Return the (x, y) coordinate for the center point of the cell that contains the specified text.  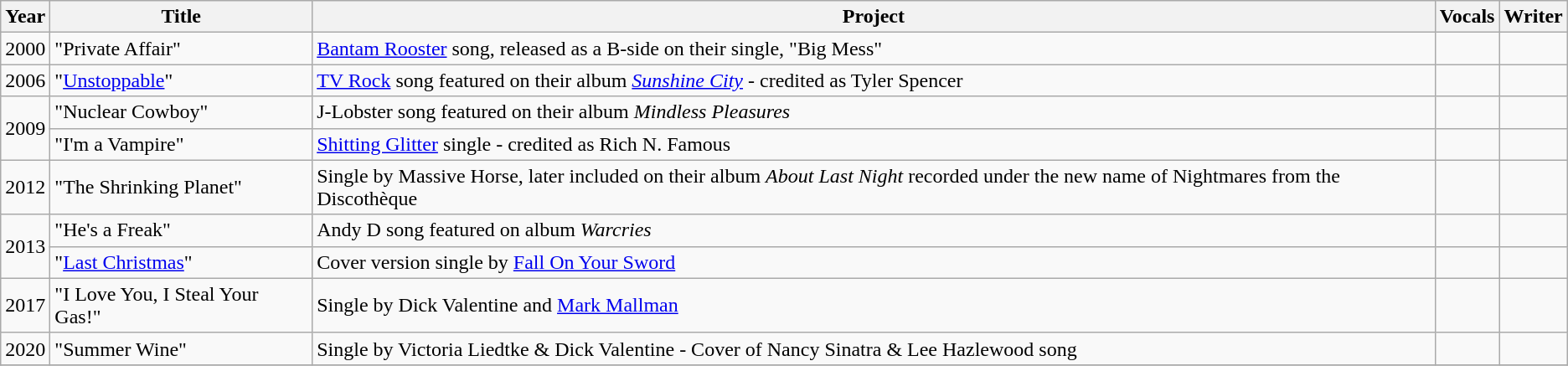
Single by Victoria Liedtke & Dick Valentine - Cover of Nancy Sinatra & Lee Hazlewood song (874, 348)
Single by Dick Valentine and Mark Mallman (874, 305)
2020 (25, 348)
Vocals (1467, 17)
Cover version single by Fall On Your Sword (874, 262)
"Nuclear Cowboy" (181, 112)
2009 (25, 128)
Project (874, 17)
J-Lobster song featured on their album Mindless Pleasures (874, 112)
Single by Massive Horse, later included on their album About Last Night recorded under the new name of Nightmares from the Discothèque (874, 188)
Andy D song featured on album Warcries (874, 230)
2017 (25, 305)
"Unstoppable" (181, 80)
"The Shrinking Planet" (181, 188)
"I Love You, I Steal Your Gas!" (181, 305)
"Summer Wine" (181, 348)
Writer (1533, 17)
2013 (25, 246)
Title (181, 17)
Shitting Glitter single - credited as Rich N. Famous (874, 144)
Bantam Rooster song, released as a B-side on their single, "Big Mess" (874, 49)
"He's a Freak" (181, 230)
"I'm a Vampire" (181, 144)
Year (25, 17)
2012 (25, 188)
2000 (25, 49)
2006 (25, 80)
"Last Christmas" (181, 262)
"Private Affair" (181, 49)
TV Rock song featured on their album Sunshine City - credited as Tyler Spencer (874, 80)
